Extract the [x, y] coordinate from the center of the cell holding the provided text.  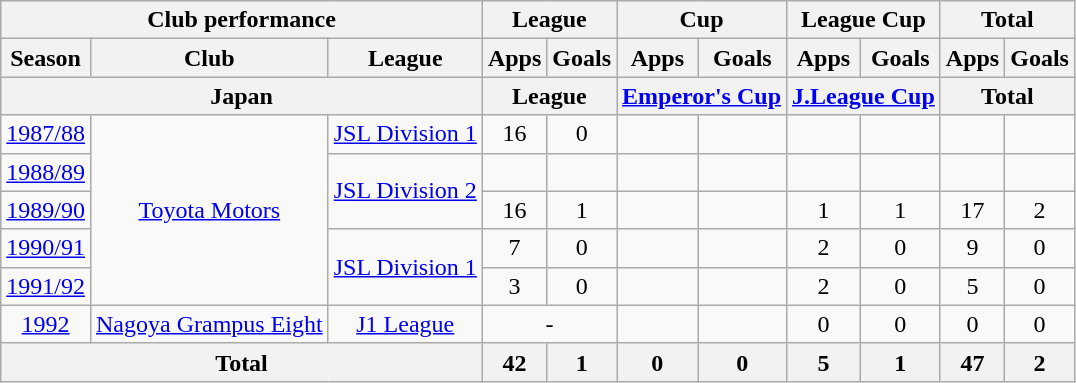
Nagoya Grampus Eight [209, 324]
47 [972, 362]
9 [972, 248]
1988/89 [46, 172]
Club [209, 58]
42 [514, 362]
Season [46, 58]
Cup [702, 20]
JSL Division 2 [405, 191]
3 [514, 286]
Toyota Motors [209, 210]
J.League Cup [864, 96]
1992 [46, 324]
League Cup [864, 20]
7 [514, 248]
- [549, 324]
1990/91 [46, 248]
J1 League [405, 324]
Emperor's Cup [702, 96]
Japan [242, 96]
1989/90 [46, 210]
17 [972, 210]
1987/88 [46, 134]
1991/92 [46, 286]
Club performance [242, 20]
